Provide the (x, y) coordinate of the cell's center where the given text is located.  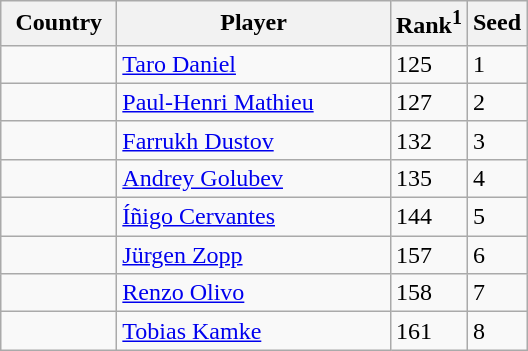
4 (496, 178)
2 (496, 102)
161 (428, 331)
Taro Daniel (254, 64)
135 (428, 178)
158 (428, 293)
Player (254, 24)
Seed (496, 24)
127 (428, 102)
Íñigo Cervantes (254, 217)
6 (496, 255)
132 (428, 140)
157 (428, 255)
Andrey Golubev (254, 178)
Paul-Henri Mathieu (254, 102)
144 (428, 217)
3 (496, 140)
Country (59, 24)
1 (496, 64)
Rank1 (428, 24)
5 (496, 217)
Farrukh Dustov (254, 140)
Tobias Kamke (254, 331)
7 (496, 293)
Renzo Olivo (254, 293)
Jürgen Zopp (254, 255)
125 (428, 64)
8 (496, 331)
